Pinpoint the cell where the given text exists, returning its [x, y] midpoint coordinate. 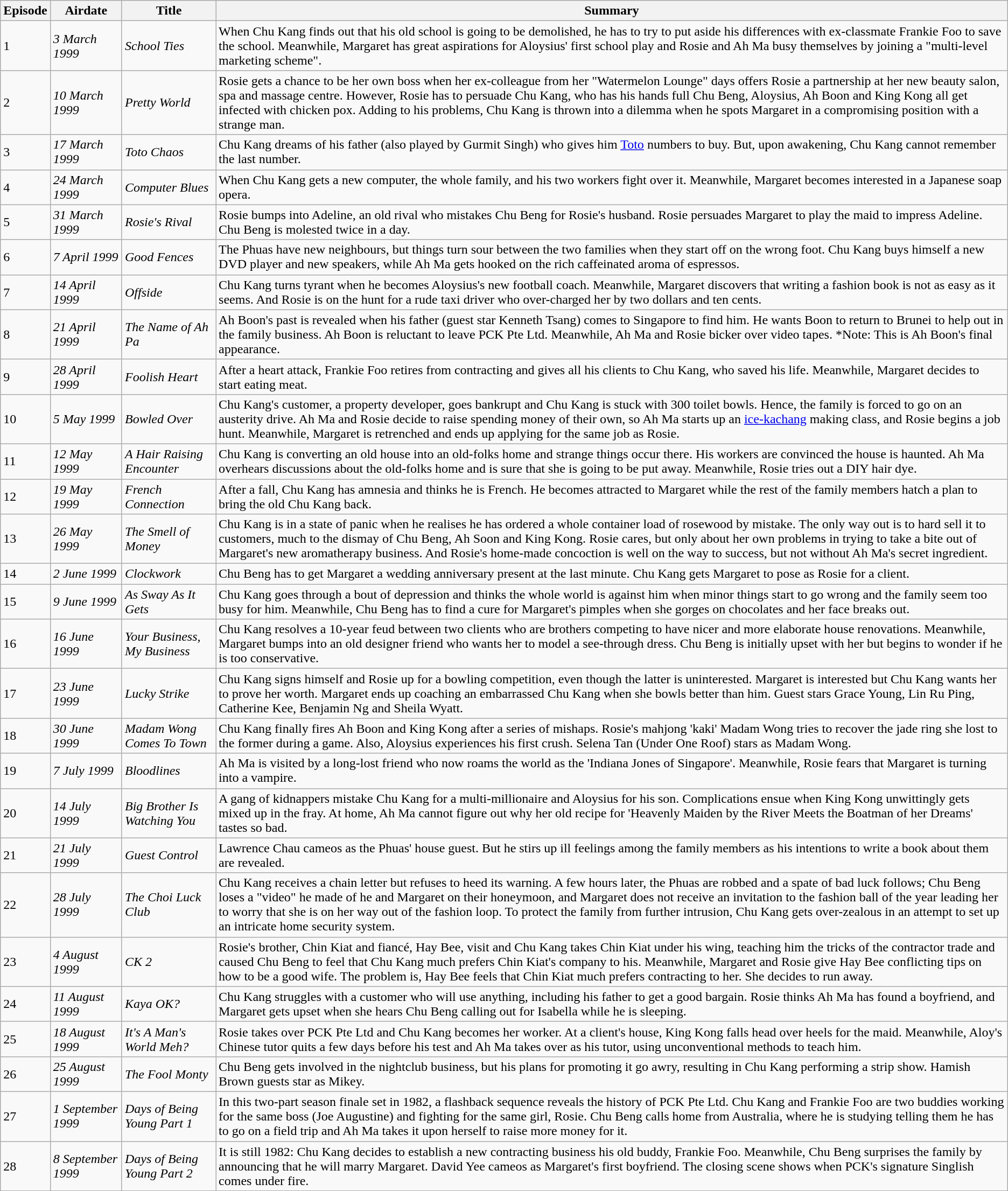
9 [25, 377]
19 May 1999 [86, 496]
5 May 1999 [86, 419]
28 July 1999 [86, 905]
Episode [25, 11]
Airdate [86, 11]
Days of Being Young Part 2 [169, 1166]
16 June 1999 [86, 644]
9 June 1999 [86, 602]
1 [25, 46]
28 April 1999 [86, 377]
A Hair Raising Encounter [169, 461]
28 [25, 1166]
It's A Man's World Meh? [169, 1039]
6 [25, 257]
Your Business, My Business [169, 644]
Chu Beng has to get Margaret a wedding anniversary present at the last minute. Chu Kang gets Margaret to pose as Rosie for a client. [612, 574]
16 [25, 644]
Clockwork [169, 574]
12 May 1999 [86, 461]
19 [25, 771]
8 [25, 334]
Offside [169, 292]
5 [25, 222]
Summary [612, 11]
Foolish Heart [169, 377]
24 [25, 1004]
7 [25, 292]
Big Brother Is Watching You [169, 813]
14 July 1999 [86, 813]
26 May 1999 [86, 539]
17 March 1999 [86, 152]
22 [25, 905]
21 July 1999 [86, 855]
25 August 1999 [86, 1074]
13 [25, 539]
Pretty World [169, 102]
14 [25, 574]
Rosie's Rival [169, 222]
26 [25, 1074]
21 [25, 855]
27 [25, 1116]
2 June 1999 [86, 574]
Kaya OK? [169, 1004]
20 [25, 813]
2 [25, 102]
Computer Blues [169, 187]
CK 2 [169, 962]
11 August 1999 [86, 1004]
10 [25, 419]
1 September 1999 [86, 1116]
School Ties [169, 46]
30 June 1999 [86, 735]
Toto Chaos [169, 152]
7 April 1999 [86, 257]
Bowled Over [169, 419]
Madam Wong Comes To Town [169, 735]
Good Fences [169, 257]
10 March 1999 [86, 102]
As Sway As It Gets [169, 602]
8 September 1999 [86, 1166]
18 August 1999 [86, 1039]
Days of Being Young Part 1 [169, 1116]
Bloodlines [169, 771]
Lucky Strike [169, 693]
4 August 1999 [86, 962]
12 [25, 496]
The Smell of Money [169, 539]
4 [25, 187]
23 June 1999 [86, 693]
14 April 1999 [86, 292]
21 April 1999 [86, 334]
The Choi Luck Club [169, 905]
18 [25, 735]
17 [25, 693]
3 [25, 152]
23 [25, 962]
15 [25, 602]
24 March 1999 [86, 187]
31 March 1999 [86, 222]
Guest Control [169, 855]
French Connection [169, 496]
11 [25, 461]
The Fool Monty [169, 1074]
7 July 1999 [86, 771]
25 [25, 1039]
Title [169, 11]
The Name of Ah Pa [169, 334]
3 March 1999 [86, 46]
